Search for the cell housing the specified text and yield its [x, y] center coordinate. 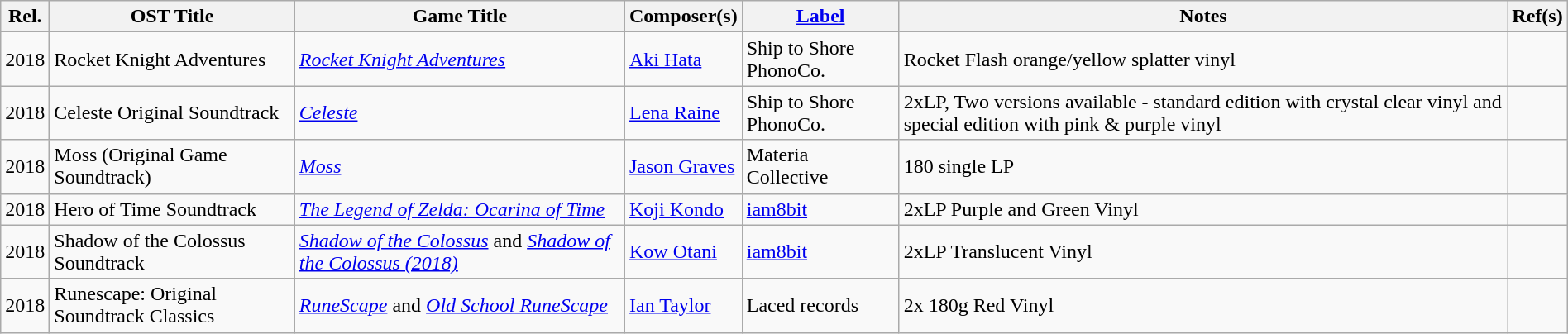
Notes [1203, 17]
Rel. [25, 17]
The Legend of Zelda: Ocarina of Time [460, 209]
Rocket Flash orange/yellow splatter vinyl [1203, 60]
RuneScape and Old School RuneScape [460, 306]
Aki Hata [683, 60]
180 single LP [1203, 167]
Celeste Original Soundtrack [172, 112]
Koji Kondo [683, 209]
Game Title [460, 17]
Shadow of the Colossus and Shadow of the Colossus (2018) [460, 251]
2xLP, Two versions available - standard edition with crystal clear vinyl and special edition with pink & purple vinyl [1203, 112]
Celeste [460, 112]
2xLP Translucent Vinyl [1203, 251]
Composer(s) [683, 17]
OST Title [172, 17]
Kow Otani [683, 251]
2xLP Purple and Green Vinyl [1203, 209]
Materia Collective [820, 167]
Runescape: Original Soundtrack Classics [172, 306]
Laced records [820, 306]
Jason Graves [683, 167]
Shadow of the Colossus Soundtrack [172, 251]
Moss [460, 167]
2x 180g Red Vinyl [1203, 306]
Moss (Original Game Soundtrack) [172, 167]
Hero of Time Soundtrack [172, 209]
Ian Taylor [683, 306]
Lena Raine [683, 112]
Ref(s) [1537, 17]
Label [820, 17]
